Identify which cell holds the provided text, then report its (X, Y) central coordinate. 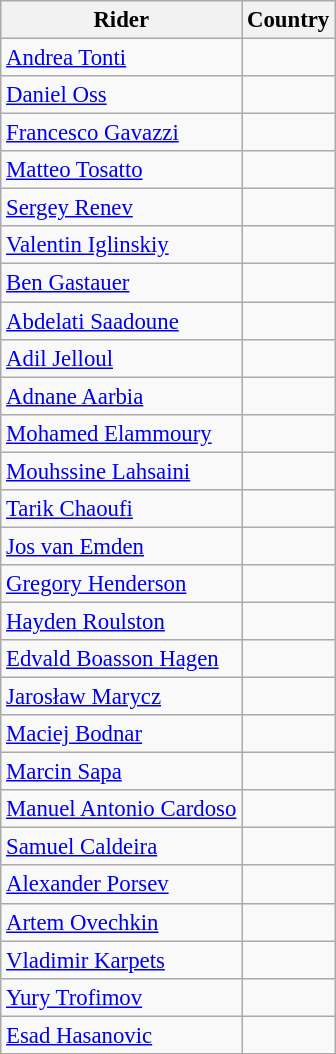
Adil Jelloul (122, 358)
Matteo Tosatto (122, 170)
Ben Gastauer (122, 283)
Adnane Aarbia (122, 396)
Country (288, 20)
Rider (122, 20)
Mouhssine Lahsaini (122, 471)
Mohamed Elammoury (122, 433)
Sergey Renev (122, 208)
Alexander Porsev (122, 885)
Manuel Antonio Cardoso (122, 809)
Esad Hasanovic (122, 1035)
Gregory Henderson (122, 584)
Samuel Caldeira (122, 847)
Andrea Tonti (122, 58)
Marcin Sapa (122, 772)
Yury Trofimov (122, 997)
Valentin Iglinskiy (122, 245)
Abdelati Saadoune (122, 321)
Vladimir Karpets (122, 960)
Francesco Gavazzi (122, 133)
Jarosław Marycz (122, 697)
Hayden Roulston (122, 621)
Jos van Emden (122, 546)
Maciej Bodnar (122, 734)
Edvald Boasson Hagen (122, 659)
Daniel Oss (122, 95)
Tarik Chaoufi (122, 509)
Artem Ovechkin (122, 922)
